Extract the (x, y) coordinate from the center of the cell holding the provided text.  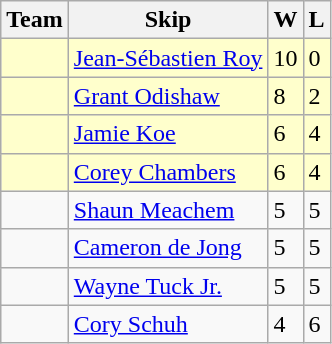
Cameron de Jong (168, 248)
W (286, 20)
Wayne Tuck Jr. (168, 286)
Jean-Sébastien Roy (168, 58)
Skip (168, 20)
Shaun Meachem (168, 210)
2 (316, 96)
0 (316, 58)
Corey Chambers (168, 172)
Cory Schuh (168, 324)
Jamie Koe (168, 134)
10 (286, 58)
Team (35, 20)
8 (286, 96)
L (316, 20)
Grant Odishaw (168, 96)
